Output the (x, y) coordinate of the center of the cell containing the given text.  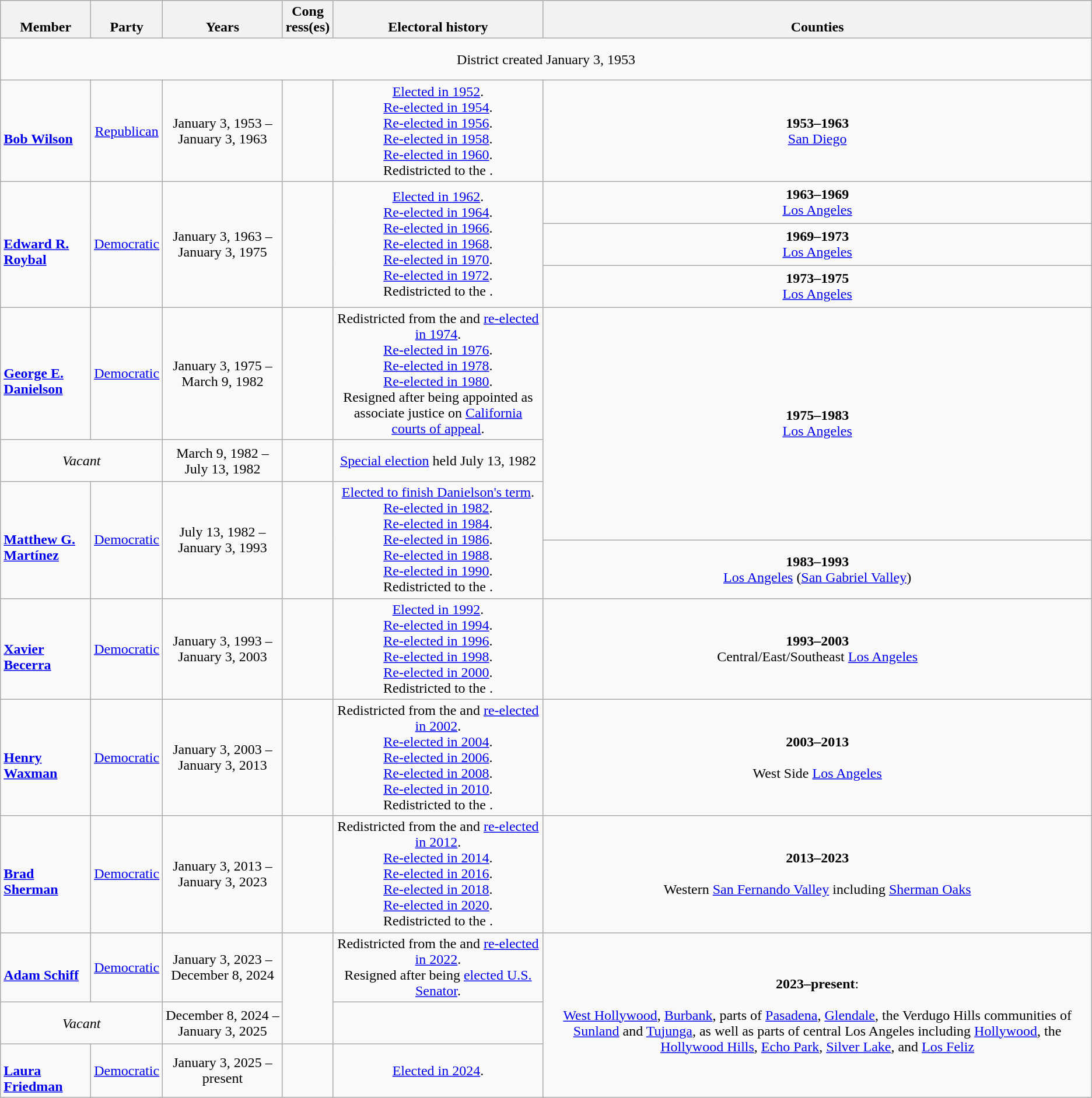
Edward R. Roybal (45, 244)
January 3, 2003 –January 3, 2013 (223, 757)
Redistricted from the and re-elected in 2022.Resigned after being elected U.S. Senator. (438, 967)
Member (45, 20)
Bob Wilson (45, 131)
January 3, 1953 –January 3, 1963 (223, 131)
Republican (127, 131)
January 3, 1993 –January 3, 2003 (223, 648)
Elected in 1952. Re-elected in 1954.Re-elected in 1956.Re-elected in 1958.Re-elected in 1960.Redistricted to the . (438, 131)
Brad Sherman (45, 874)
Years (223, 20)
Congress(es) (308, 20)
Elected in 1962. Re-elected in 1964.Re-elected in 1966.Re-elected in 1968.Re-elected in 1970.Re-elected in 1972.Redistricted to the . (438, 244)
1993–2003 Central/East/Southeast Los Angeles (817, 648)
1975–1983Los Angeles (817, 423)
July 13, 1982 –January 3, 1993 (223, 540)
Adam Schiff (45, 967)
Elected in 2024. (438, 1071)
Special election held July 13, 1982 (438, 461)
Electoral history (438, 20)
Matthew G. Martínez (45, 540)
January 3, 1975 –March 9, 1982 (223, 373)
December 8, 2024 –January 3, 2025 (223, 1023)
Laura Friedman (45, 1071)
January 3, 1963 –January 3, 1975 (223, 244)
Redistricted from the and re-elected in 2002.Re-elected in 2004.Re-elected in 2006.Re-elected in 2008.Re-elected in 2010.Redistricted to the . (438, 757)
Counties (817, 20)
1969–1973Los Angeles (817, 244)
Elected in 1992.Re-elected in 1994.Re-elected in 1996.Re-elected in 1998.Re-elected in 2000.Redistricted to the . (438, 648)
1983–1993Los Angeles (San Gabriel Valley) (817, 569)
1963–1969Los Angeles (817, 202)
2003–2013West Side Los Angeles (817, 757)
District created January 3, 1953 (546, 59)
January 3, 2013 –January 3, 2023 (223, 874)
George E. Danielson (45, 373)
Redistricted from the and re-elected in 2012.Re-elected in 2014.Re-elected in 2016.Re-elected in 2018.Re-elected in 2020.Redistricted to the . (438, 874)
March 9, 1982 –July 13, 1982 (223, 461)
Xavier Becerra (45, 648)
2013–2023Western San Fernando Valley including Sherman Oaks (817, 874)
1953–1963San Diego (817, 131)
Henry Waxman (45, 757)
January 3, 2025 –present (223, 1071)
Party (127, 20)
1973–1975Los Angeles (817, 286)
January 3, 2023 – December 8, 2024 (223, 967)
